Detect which cell encompasses the target text, then output its [x, y] center coordinate. 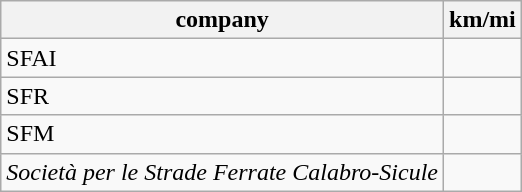
SFR [222, 96]
km/mi [483, 20]
SFM [222, 134]
SFAI [222, 58]
Società per le Strade Ferrate Calabro-Sicule [222, 172]
company [222, 20]
